Find where the given text appears and provide that cell's center as [X, Y] coordinate. 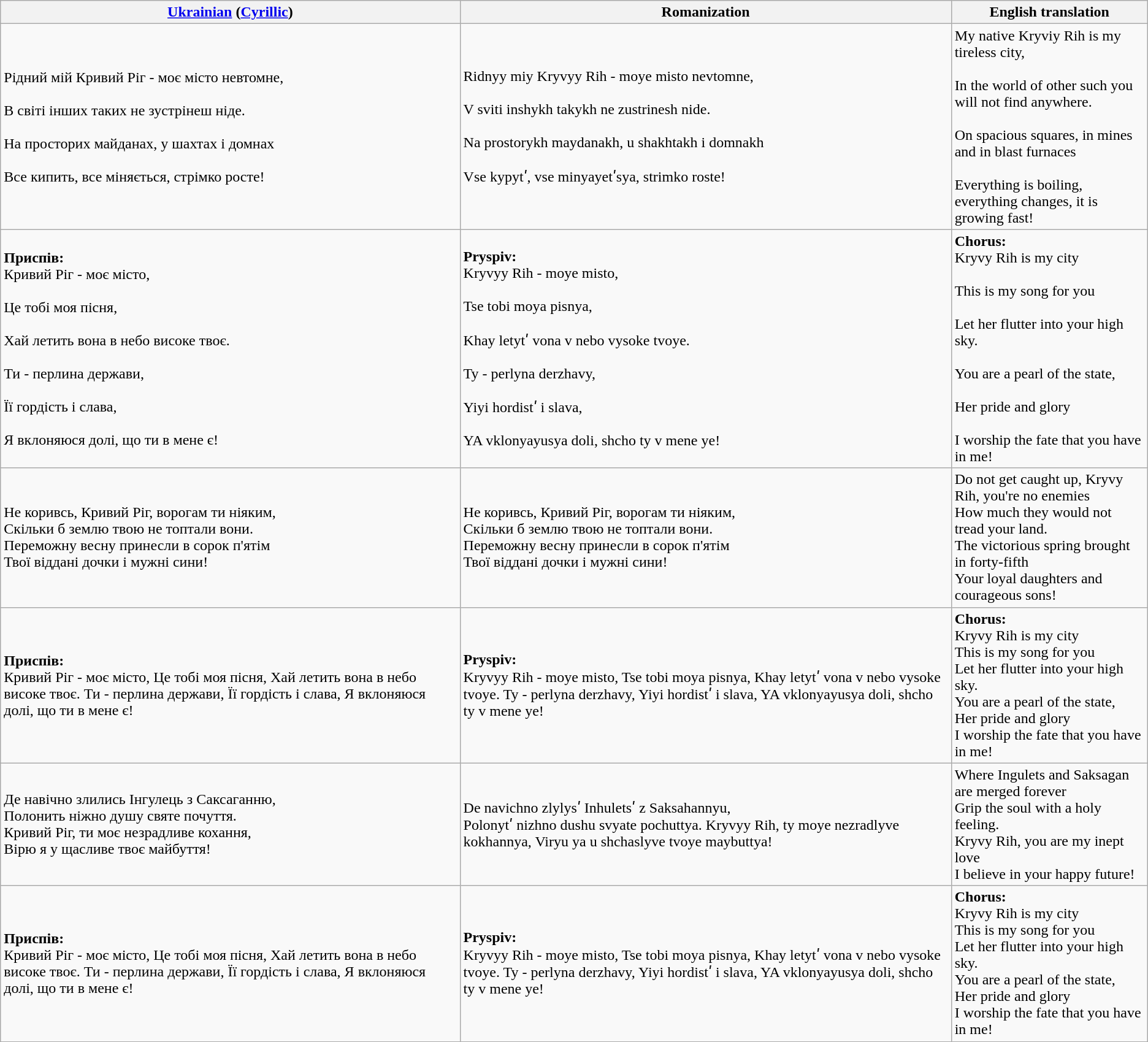
English translation [1049, 12]
Де навічно злились Інгулець з Саксаганню,Полонить ніжно душу святе почуття.Кривий Ріг, ти моє незрадливе кохання,Вірю я у щасливе твоє майбуття! [231, 824]
Where Ingulets and Saksagan are merged foreverGrip the soul with a holy feeling.Kryvy Rih, you are my inept loveI believe in your happy future! [1049, 824]
Ukrainian (Cyrillic) [231, 12]
Romanization [705, 12]
